Identify which cell holds the provided text, then report its [x, y] central coordinate. 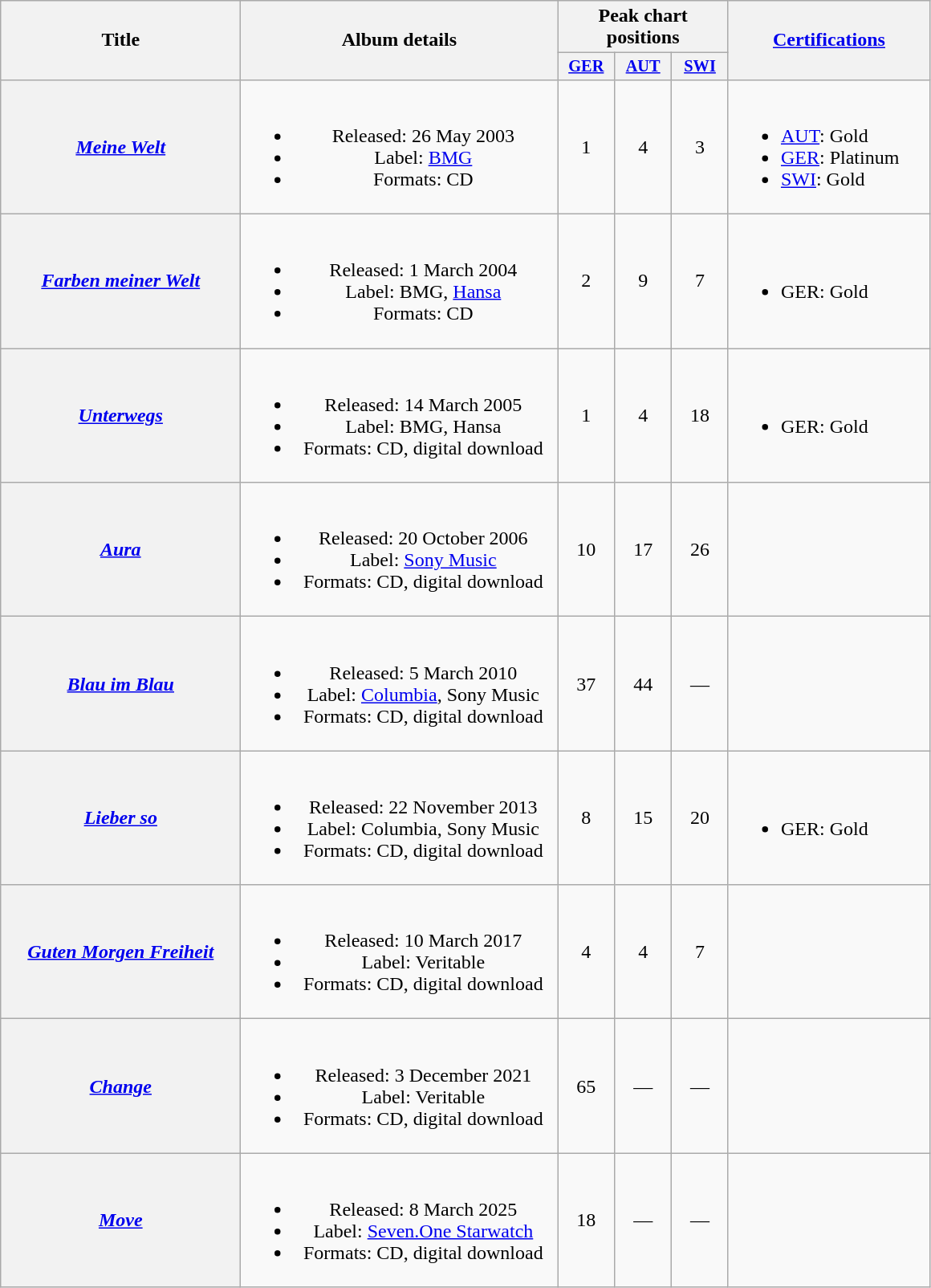
Move [120, 1221]
Blau im Blau [120, 684]
AUT [644, 67]
SWI [700, 67]
Released: 20 October 2006Label: Sony MusicFormats: CD, digital download [400, 549]
Peak chart positions [644, 27]
Unterwegs [120, 416]
Change [120, 1086]
Lieber so [120, 817]
65 [586, 1086]
15 [644, 817]
Released: 3 December 2021Label: VeritableFormats: CD, digital download [400, 1086]
26 [700, 549]
17 [644, 549]
Certifications [828, 40]
GER [586, 67]
Released: 5 March 2010Label: Columbia, Sony MusicFormats: CD, digital download [400, 684]
Released: 1 March 2004Label: BMG, HansaFormats: CD [400, 281]
Meine Welt [120, 146]
Farben meiner Welt [120, 281]
Released: 10 March 2017Label: VeritableFormats: CD, digital download [400, 952]
44 [644, 684]
Title [120, 40]
20 [700, 817]
Guten Morgen Freiheit [120, 952]
Released: 22 November 2013Label: Columbia, Sony MusicFormats: CD, digital download [400, 817]
2 [586, 281]
3 [700, 146]
Released: 26 May 2003Label: BMGFormats: CD [400, 146]
Aura [120, 549]
8 [586, 817]
Released: 14 March 2005Label: BMG, HansaFormats: CD, digital download [400, 416]
Album details [400, 40]
37 [586, 684]
AUT: GoldGER: PlatinumSWI: Gold [828, 146]
10 [586, 549]
9 [644, 281]
Released: 8 March 2025Label: Seven.One StarwatchFormats: CD, digital download [400, 1221]
